Determine the [X, Y] coordinate at the center of the cell enclosing the given text.  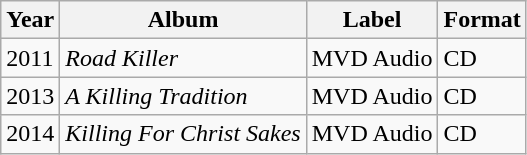
Label [372, 20]
2011 [30, 58]
Killing For Christ Sakes [183, 134]
2014 [30, 134]
Year [30, 20]
Road Killer [183, 58]
2013 [30, 96]
A Killing Tradition [183, 96]
Format [482, 20]
Album [183, 20]
